Scan for the cell matching the given text and deliver its [x, y] coordinate at center. 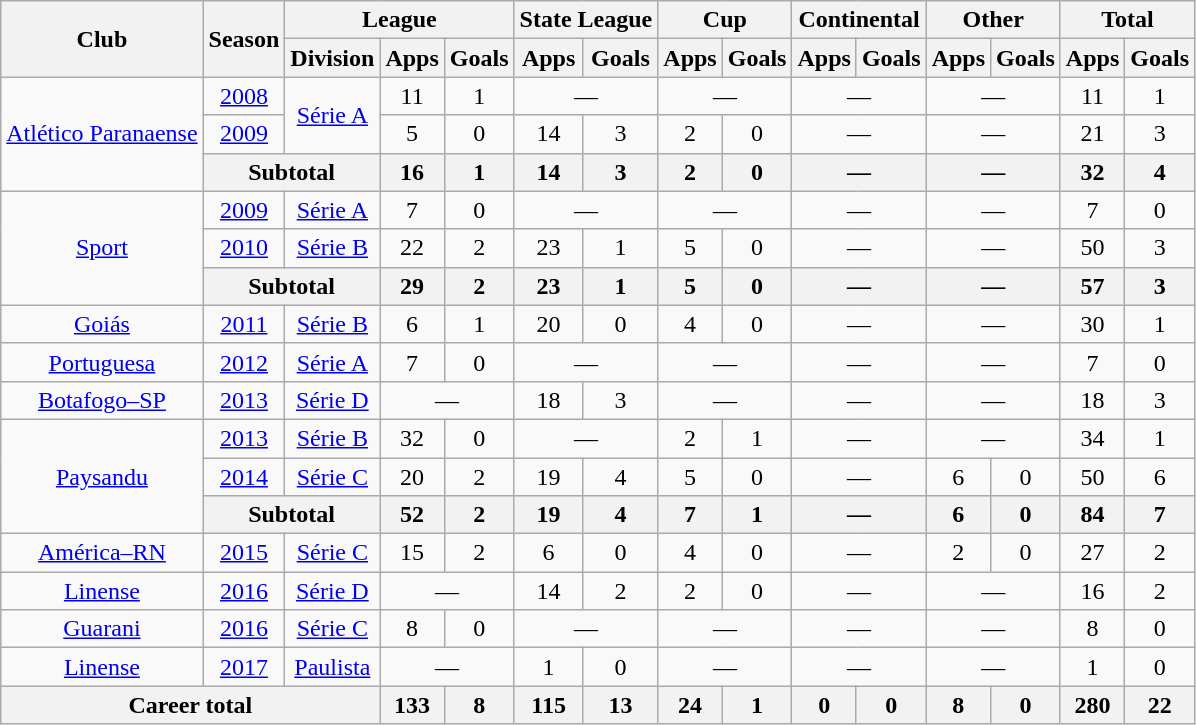
Portuguesa [102, 362]
2012 [244, 362]
2008 [244, 96]
Goiás [102, 324]
State League [586, 20]
Guarani [102, 629]
34 [1092, 438]
Atlético Paranaense [102, 134]
57 [1092, 286]
League [400, 20]
13 [620, 705]
Career total [190, 705]
2010 [244, 248]
21 [1092, 134]
29 [412, 286]
2011 [244, 324]
Season [244, 39]
24 [690, 705]
133 [412, 705]
2017 [244, 667]
84 [1092, 515]
115 [548, 705]
Club [102, 39]
Division [332, 58]
Botafogo–SP [102, 400]
52 [412, 515]
América–RN [102, 553]
15 [412, 553]
2015 [244, 553]
Cup [725, 20]
30 [1092, 324]
280 [1092, 705]
27 [1092, 553]
Paysandu [102, 476]
Sport [102, 248]
2014 [244, 477]
Total [1127, 20]
Continental [859, 20]
Paulista [332, 667]
Other [993, 20]
